Detect which cell encompasses the target text, then output its [x, y] center coordinate. 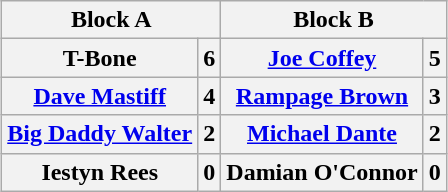
Rampage Brown [322, 96]
Big Daddy Walter [100, 134]
Dave Mastiff [100, 96]
5 [434, 58]
Block A [112, 20]
Michael Dante [322, 134]
4 [210, 96]
Damian O'Connor [322, 172]
Iestyn Rees [100, 172]
6 [210, 58]
3 [434, 96]
Joe Coffey [322, 58]
Block B [334, 20]
T-Bone [100, 58]
